Locate the cell with the specified text and output its (x, y) center coordinate. 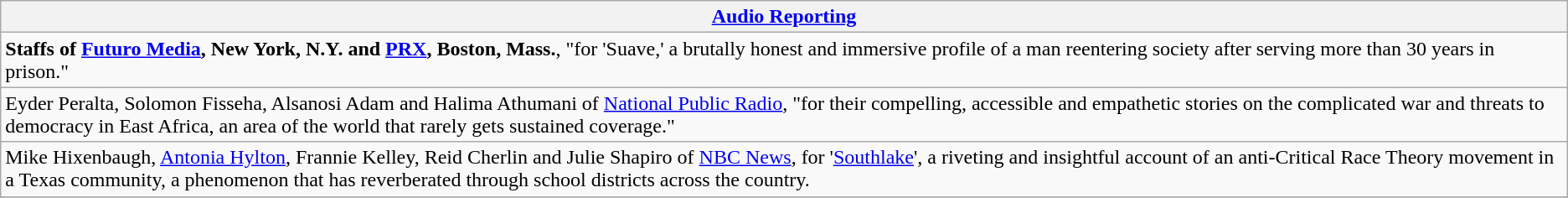
Audio Reporting (784, 17)
